Capture the cell that displays the provided text and extract its [X, Y] central coordinate. 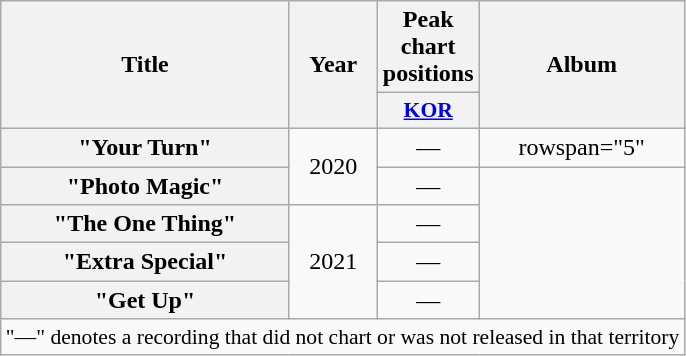
"Get Up" [145, 300]
"Your Turn" [145, 147]
2020 [333, 166]
"Extra Special" [145, 262]
"—" denotes a recording that did not chart or was not released in that territory [343, 337]
"The One Thing" [145, 224]
2021 [333, 262]
"Photo Magic" [145, 185]
KOR [428, 111]
Peak chart positions [428, 47]
Album [582, 65]
rowspan="5" [582, 147]
Title [145, 65]
Year [333, 65]
